Capture the cell that displays the provided text and extract its (X, Y) central coordinate. 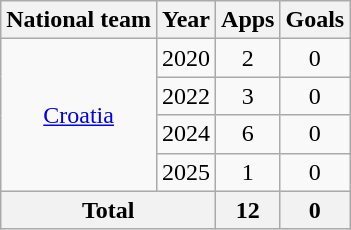
2020 (186, 58)
Year (186, 20)
3 (248, 96)
2024 (186, 134)
12 (248, 210)
Total (108, 210)
Croatia (79, 115)
2022 (186, 96)
6 (248, 134)
Apps (248, 20)
2025 (186, 172)
Goals (315, 20)
1 (248, 172)
National team (79, 20)
2 (248, 58)
